Return (X, Y) of the center of cell containing provided text 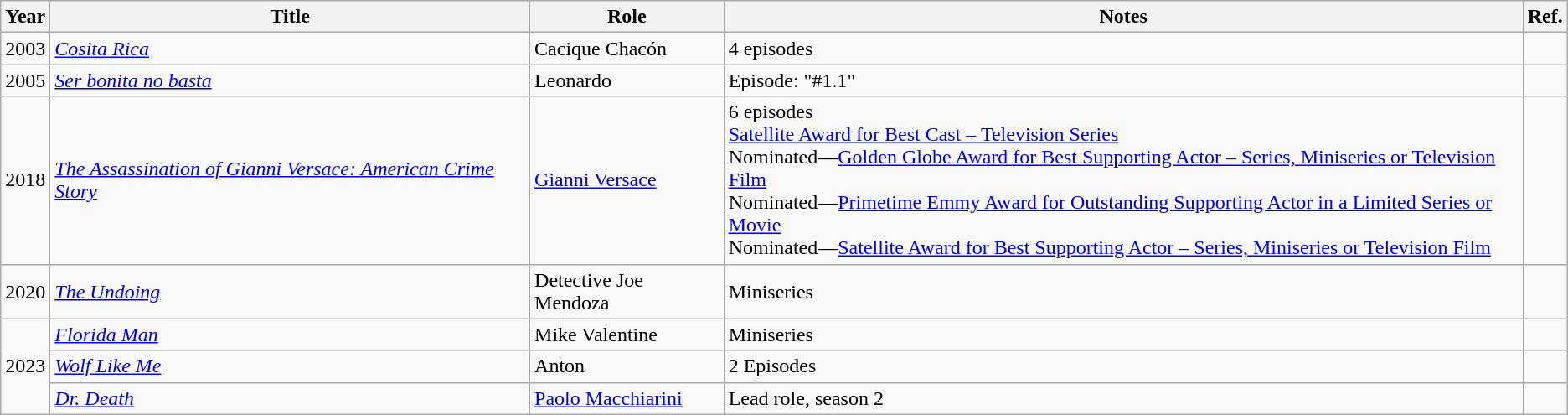
Cosita Rica (290, 49)
Notes (1123, 17)
Title (290, 17)
Role (627, 17)
The Assassination of Gianni Versace: American Crime Story (290, 180)
2020 (25, 292)
Ser bonita no basta (290, 80)
Dr. Death (290, 398)
2005 (25, 80)
Gianni Versace (627, 180)
2003 (25, 49)
Florida Man (290, 335)
Anton (627, 366)
2 Episodes (1123, 366)
The Undoing (290, 292)
Detective Joe Mendoza (627, 292)
Year (25, 17)
Lead role, season 2 (1123, 398)
Leonardo (627, 80)
Ref. (1545, 17)
Mike Valentine (627, 335)
2023 (25, 366)
Paolo Macchiarini (627, 398)
2018 (25, 180)
Cacique Chacón (627, 49)
Episode: "#1.1" (1123, 80)
Wolf Like Me (290, 366)
4 episodes (1123, 49)
